Find where the given text appears and provide that cell's center as (X, Y) coordinate. 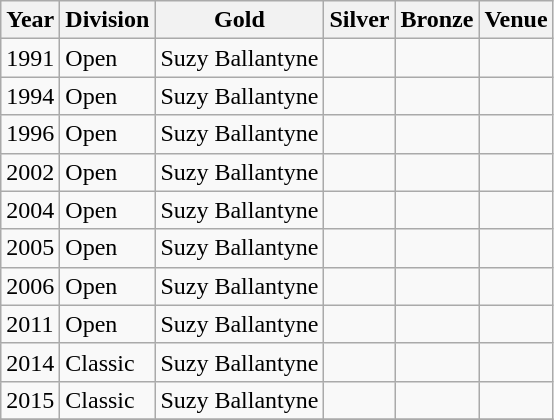
1996 (30, 134)
2015 (30, 400)
Division (108, 20)
Bronze (437, 20)
2014 (30, 362)
Venue (516, 20)
2004 (30, 210)
1991 (30, 58)
2011 (30, 324)
Gold (240, 20)
2006 (30, 286)
2005 (30, 248)
2002 (30, 172)
1994 (30, 96)
Year (30, 20)
Silver (360, 20)
